Capture the cell that displays the provided text and extract its (x, y) central coordinate. 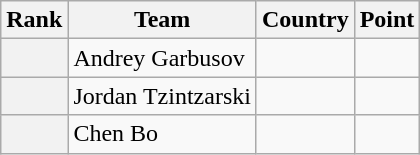
Team (162, 20)
Country (305, 20)
Point (387, 20)
Chen Bo (162, 134)
Andrey Garbusov (162, 58)
Rank (34, 20)
Jordan Tzintzarski (162, 96)
